Scan for the cell matching the given text and deliver its (X, Y) coordinate at center. 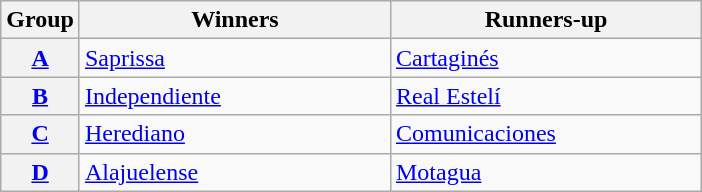
Winners (234, 20)
Group (40, 20)
B (40, 96)
D (40, 172)
Cartaginés (546, 58)
Alajuelense (234, 172)
Herediano (234, 134)
Motagua (546, 172)
Real Estelí (546, 96)
C (40, 134)
Independiente (234, 96)
Runners-up (546, 20)
A (40, 58)
Comunicaciones (546, 134)
Saprissa (234, 58)
